Find where the given text appears and provide that cell's center as (x, y) coordinate. 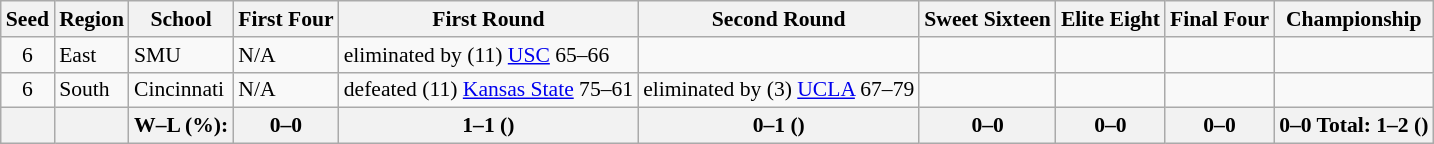
Championship (1354, 19)
School (181, 19)
Elite Eight (1110, 19)
South (92, 90)
SMU (181, 55)
Region (92, 19)
East (92, 55)
eliminated by (11) USC 65–66 (488, 55)
eliminated by (3) UCLA 67–79 (778, 90)
0–0 Total: 1–2 () (1354, 126)
First Round (488, 19)
Final Four (1220, 19)
Cincinnati (181, 90)
Seed (28, 19)
Sweet Sixteen (988, 19)
First Four (286, 19)
0–1 () (778, 126)
Second Round (778, 19)
W–L (%): (181, 126)
1–1 () (488, 126)
defeated (11) Kansas State 75–61 (488, 90)
